Identify which cell holds the provided text, then report its (x, y) central coordinate. 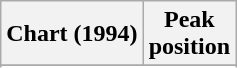
Chart (1994) (72, 34)
Peakposition (189, 34)
